Locate the cell with the specified text and output its (x, y) center coordinate. 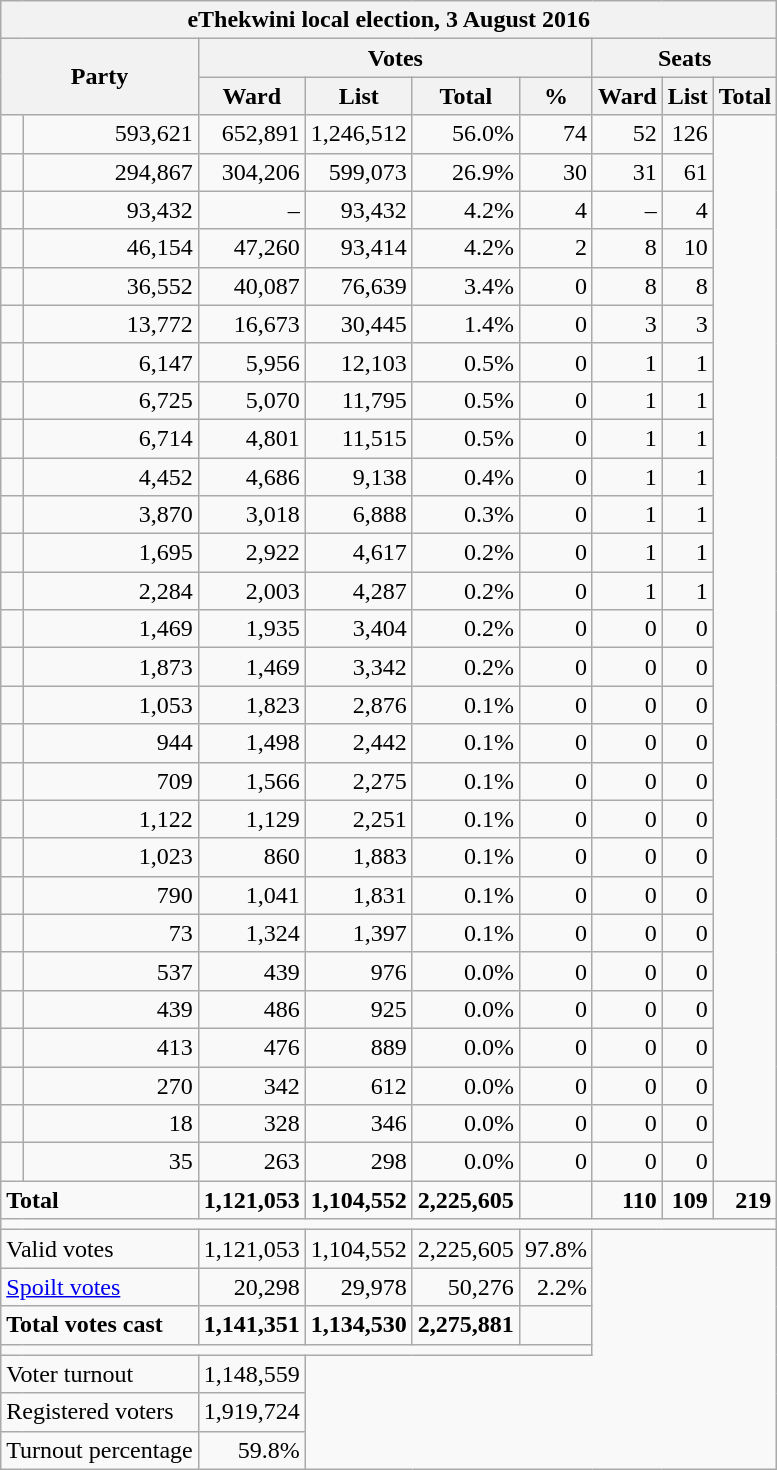
2,275 (358, 781)
2,275,881 (466, 1325)
0.3% (466, 515)
1,935 (252, 629)
709 (110, 781)
5,956 (252, 362)
40,087 (252, 286)
328 (252, 1124)
20,298 (252, 1287)
6,725 (110, 400)
2,003 (252, 591)
6,147 (110, 362)
925 (358, 1009)
50,276 (466, 1287)
109 (688, 1200)
Turnout percentage (100, 1450)
47,260 (252, 248)
3,018 (252, 515)
4,801 (252, 438)
93,414 (358, 248)
11,515 (358, 438)
12,103 (358, 362)
56.0% (466, 134)
1,246,512 (358, 134)
Registered voters (100, 1412)
4,686 (252, 477)
16,673 (252, 324)
3,404 (358, 629)
263 (252, 1162)
652,891 (252, 134)
2,876 (358, 705)
Valid votes (100, 1249)
3,870 (110, 515)
612 (358, 1085)
Seats (684, 58)
29,978 (358, 1287)
eThekwini local election, 3 August 2016 (389, 20)
52 (627, 134)
4,287 (358, 591)
304,206 (252, 172)
1,823 (252, 705)
1,873 (110, 667)
1,122 (110, 819)
31 (627, 172)
Total votes cast (100, 1325)
35 (110, 1162)
976 (358, 971)
537 (110, 971)
30,445 (358, 324)
790 (110, 895)
1,498 (252, 743)
% (556, 96)
219 (745, 1200)
944 (110, 743)
889 (358, 1047)
1,148,559 (252, 1374)
6,714 (110, 438)
Voter turnout (100, 1374)
5,070 (252, 400)
Spoilt votes (100, 1287)
1,566 (252, 781)
4,617 (358, 553)
413 (110, 1047)
342 (252, 1085)
61 (688, 172)
1,324 (252, 933)
1,053 (110, 705)
2.2% (556, 1287)
97.8% (556, 1249)
59.8% (252, 1450)
1,041 (252, 895)
11,795 (358, 400)
Party (100, 77)
110 (627, 1200)
298 (358, 1162)
74 (556, 134)
1,129 (252, 819)
1,397 (358, 933)
2 (556, 248)
1,134,530 (358, 1325)
10 (688, 248)
46,154 (110, 248)
1,023 (110, 857)
36,552 (110, 286)
30 (556, 172)
593,621 (110, 134)
2,251 (358, 819)
26.9% (466, 172)
1,883 (358, 857)
126 (688, 134)
76,639 (358, 286)
860 (252, 857)
0.4% (466, 477)
270 (110, 1085)
3.4% (466, 286)
6,888 (358, 515)
Votes (395, 58)
13,772 (110, 324)
2,442 (358, 743)
599,073 (358, 172)
3,342 (358, 667)
346 (358, 1124)
1.4% (466, 324)
486 (252, 1009)
1,919,724 (252, 1412)
73 (110, 933)
1,831 (358, 895)
294,867 (110, 172)
476 (252, 1047)
2,284 (110, 591)
2,922 (252, 553)
4,452 (110, 477)
18 (110, 1124)
9,138 (358, 477)
1,695 (110, 553)
1,141,351 (252, 1325)
